Output the [X, Y] coordinate of the center of the cell containing the given text.  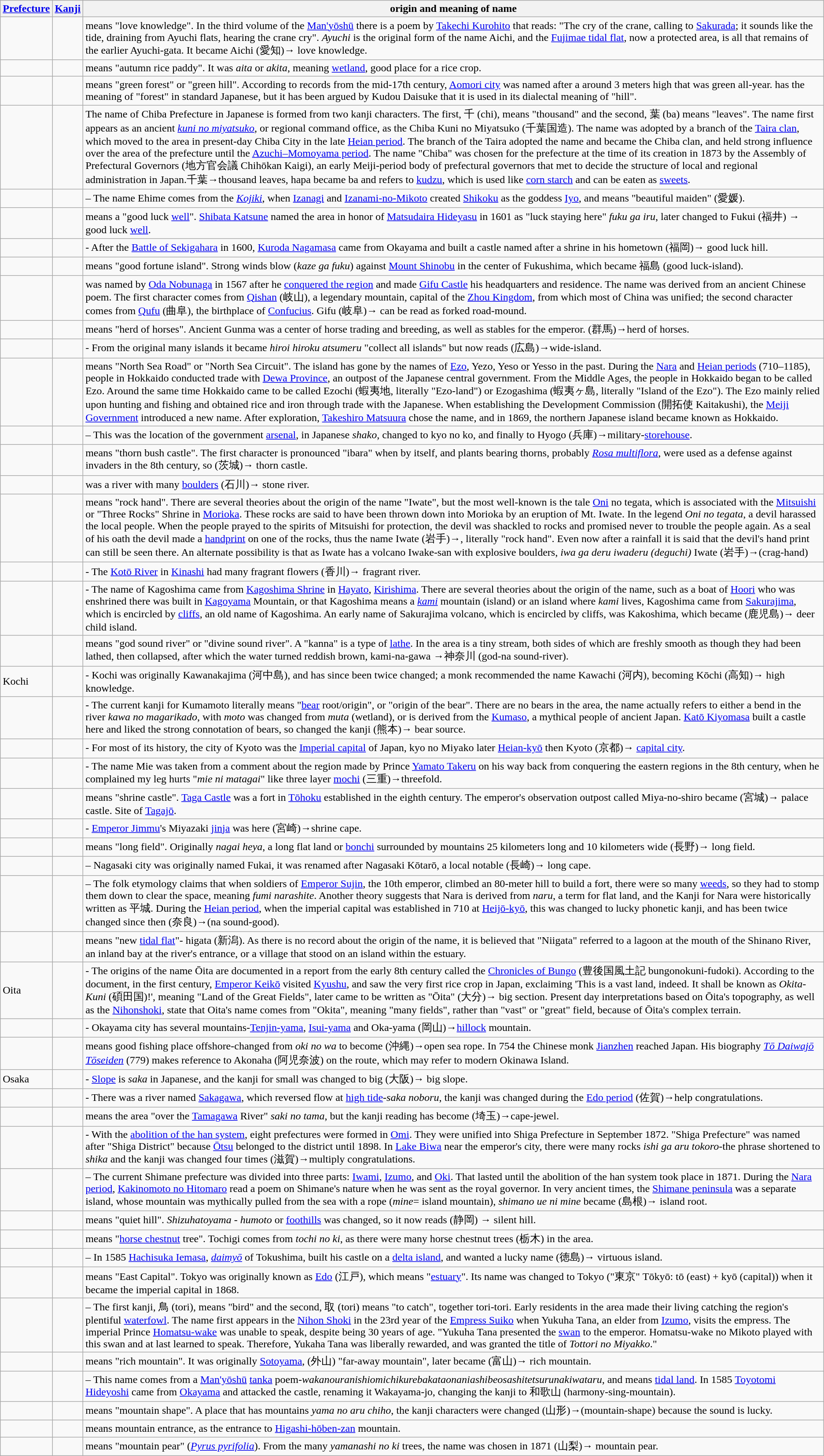
means "autumn rice paddy". It was aita or akita, meaning wetland, good place for a rice crop. [453, 68]
Osaka [26, 1079]
was a river with many boulders (石川)→ stone river. [453, 485]
– Nagasaki city was originally named Fukai, it was renamed after Nagasaki Kōtarō, a local notable (長崎)→ long cape. [453, 866]
means mountain entrance, as the entrance to Higashi-hōben-zan mountain. [453, 1429]
- Emperor Jimmu's Miyazaki jinja was here (宮崎)→shrine cape. [453, 828]
- Okayama city has several mountains-Tenjin-yama, Isui-yama and Oka-yama (岡山)→hillock mountain. [453, 1028]
Kanji [68, 9]
– The name Ehime comes from the Kojiki, when Izanagi and Izanami-no-Mikoto created Shikoku as the goddess Iyo, and means "beautiful maiden" (愛媛). [453, 199]
– This was the location of the government arsenal, in Japanese shako, changed to kyo no ko, and finally to Hyogo (兵庫)→military-storehouse. [453, 436]
means "rich mountain". It was originally Sotoyama, (外山) "far-away mountain", later became (富山)→ rich mountain. [453, 1361]
- For most of its history, the city of Kyoto was the Imperial capital of Japan, kyo no Miyako later Heian-kyō then Kyoto (京都)→ capital city. [453, 749]
means "mountain pear" (Pyrus pyrifolia). From the many yamanashi no ki trees, the name was chosen in 1871 (山梨)→ mountain pear. [453, 1447]
Prefecture [26, 9]
Kochi [26, 682]
means "herd of horses". Ancient Gunma was a center of horse trading and breeding, as well as stables for the emperor. (群馬)→herd of horses. [453, 330]
means "quiet hill". Shizuhatoyama - humoto or foothills was changed, so it now reads (静岡) → silent hill. [453, 1221]
Oita [26, 990]
means the area "over the Tamagawa River" saki no tama, but the kanji reading has become (埼玉)→cape-jewel. [453, 1117]
- The Kotō River in Kinashi had many fragrant flowers (香川)→ fragrant river. [453, 572]
- From the original many islands it became hiroi hiroku atsumeru "collect all islands" but now reads (広島)→wide-island. [453, 348]
- Slope is saka in Japanese, and the kanji for small was changed to big (大阪)→ big slope. [453, 1079]
– In 1585 Hachisuka Iemasa, daimyō of Tokushima, built his castle on a delta island, and wanted a lucky name (徳島)→ virtuous island. [453, 1258]
means "good fortune island". Strong winds blow (kaze ga fuku) against Mount Shinobu in the center of Fukushima, which became 福島 (good luck-island). [453, 267]
origin and meaning of name [453, 9]
means "horse chestnut tree". Tochigi comes from tochi no ki, as there were many horse chestnut trees (栃木) in the area. [453, 1239]
